Locate the cell with the specified text and output its (x, y) center coordinate. 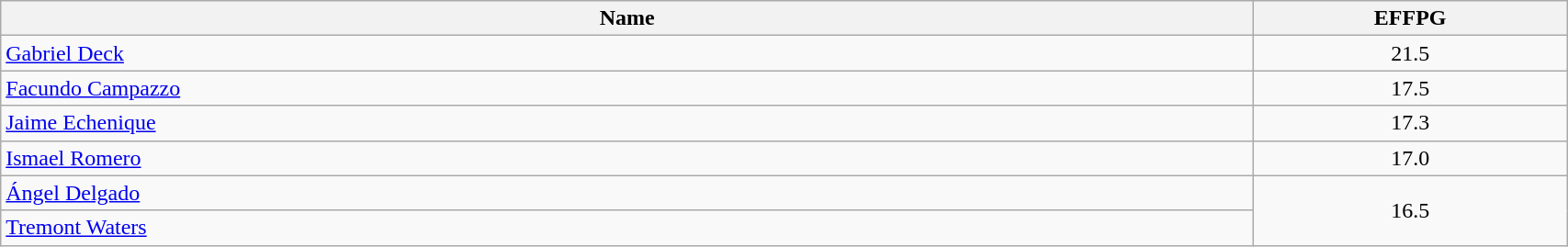
16.5 (1411, 210)
17.0 (1411, 158)
17.3 (1411, 123)
Jaime Echenique (627, 123)
21.5 (1411, 53)
17.5 (1411, 88)
Ismael Romero (627, 158)
Tremont Waters (627, 228)
EFFPG (1411, 18)
Name (627, 18)
Ángel Delgado (627, 193)
Gabriel Deck (627, 53)
Facundo Campazzo (627, 88)
